Determine the (X, Y) coordinate at the center of the cell enclosing the given text.  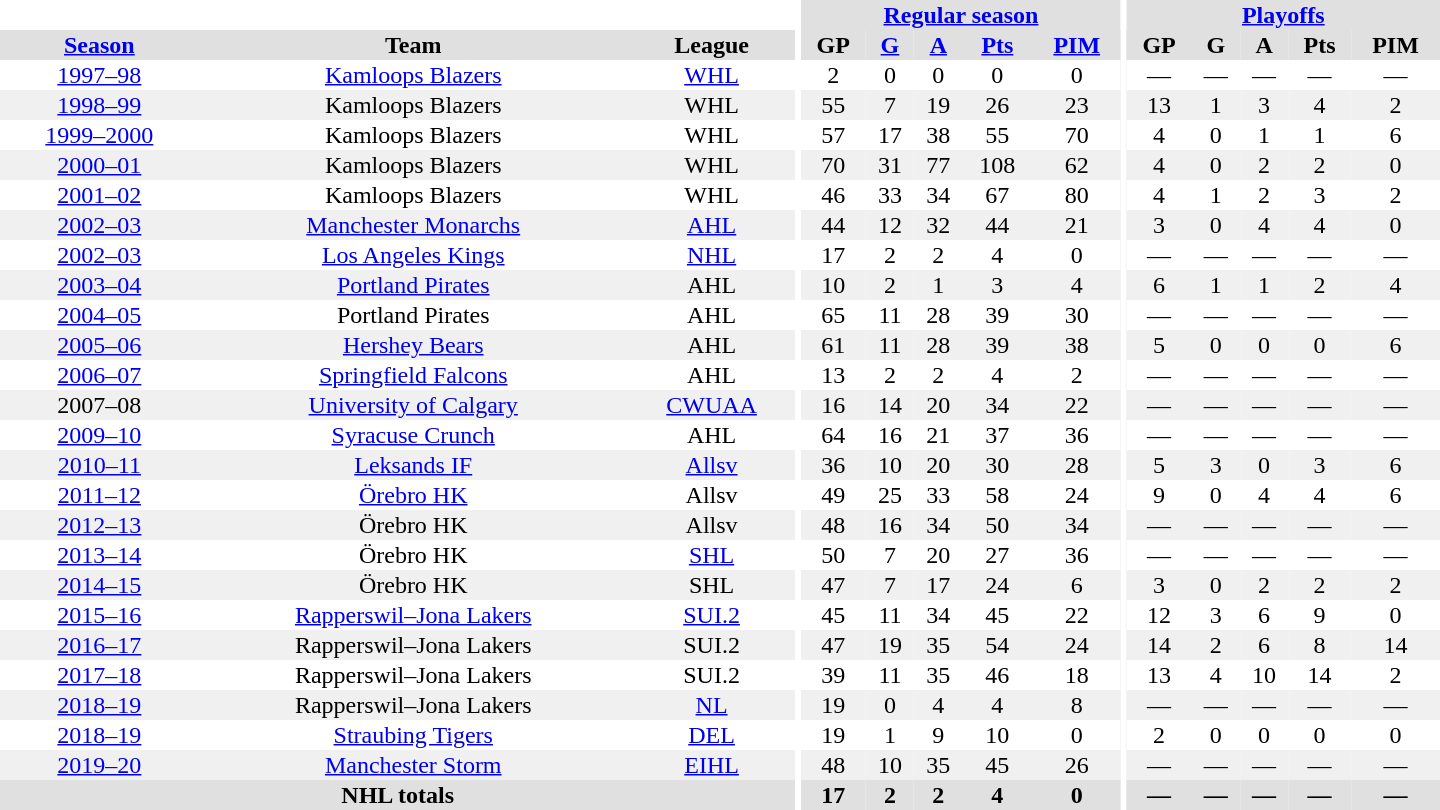
Springfield Falcons (414, 375)
CWUAA (712, 405)
Syracuse Crunch (414, 435)
2016–17 (100, 645)
2010–11 (100, 465)
67 (997, 195)
64 (834, 435)
2015–16 (100, 615)
NHL (712, 255)
Leksands IF (414, 465)
Team (414, 45)
18 (1076, 675)
NHL totals (398, 795)
EIHL (712, 765)
61 (834, 345)
31 (890, 165)
Straubing Tigers (414, 735)
1999–2000 (100, 135)
32 (938, 225)
DEL (712, 735)
54 (997, 645)
1997–98 (100, 75)
Playoffs (1284, 15)
2009–10 (100, 435)
2012–13 (100, 525)
Season (100, 45)
2003–04 (100, 285)
23 (1076, 105)
77 (938, 165)
2019–20 (100, 765)
62 (1076, 165)
2013–14 (100, 555)
2007–08 (100, 405)
Regular season (961, 15)
57 (834, 135)
2014–15 (100, 585)
University of Calgary (414, 405)
2001–02 (100, 195)
108 (997, 165)
2005–06 (100, 345)
27 (997, 555)
2004–05 (100, 315)
2011–12 (100, 495)
Manchester Monarchs (414, 225)
2006–07 (100, 375)
League (712, 45)
80 (1076, 195)
2000–01 (100, 165)
Hershey Bears (414, 345)
58 (997, 495)
NL (712, 705)
Manchester Storm (414, 765)
1998–99 (100, 105)
Los Angeles Kings (414, 255)
2017–18 (100, 675)
65 (834, 315)
25 (890, 495)
49 (834, 495)
37 (997, 435)
